From the cell containing the given text, extract its center point as (x, y) coordinate. 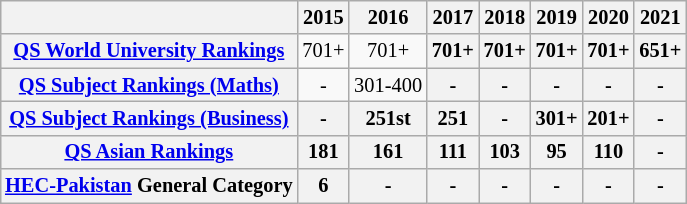
2017 (453, 18)
QS Subject Rankings (Business) (148, 119)
251st (388, 119)
QS World University Rankings (148, 51)
201+ (609, 119)
103 (505, 152)
651+ (660, 51)
HEC-Pakistan General Category (148, 186)
2015 (324, 18)
301-400 (388, 85)
2016 (388, 18)
QS Asian Rankings (148, 152)
2020 (609, 18)
301+ (557, 119)
251 (453, 119)
QS Subject Rankings (Maths) (148, 85)
110 (609, 152)
181 (324, 152)
2021 (660, 18)
95 (557, 152)
161 (388, 152)
2019 (557, 18)
111 (453, 152)
6 (324, 186)
2018 (505, 18)
